Identify which cell holds the provided text, then report its (x, y) central coordinate. 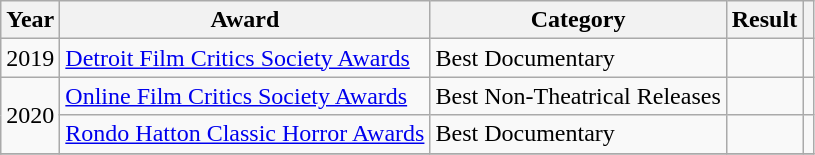
Year (30, 20)
Result (764, 20)
Award (245, 20)
Online Film Critics Society Awards (245, 96)
2019 (30, 58)
Best Non-Theatrical Releases (578, 96)
2020 (30, 115)
Category (578, 20)
Detroit Film Critics Society Awards (245, 58)
Rondo Hatton Classic Horror Awards (245, 134)
